Detect which cell encompasses the target text, then output its [x, y] center coordinate. 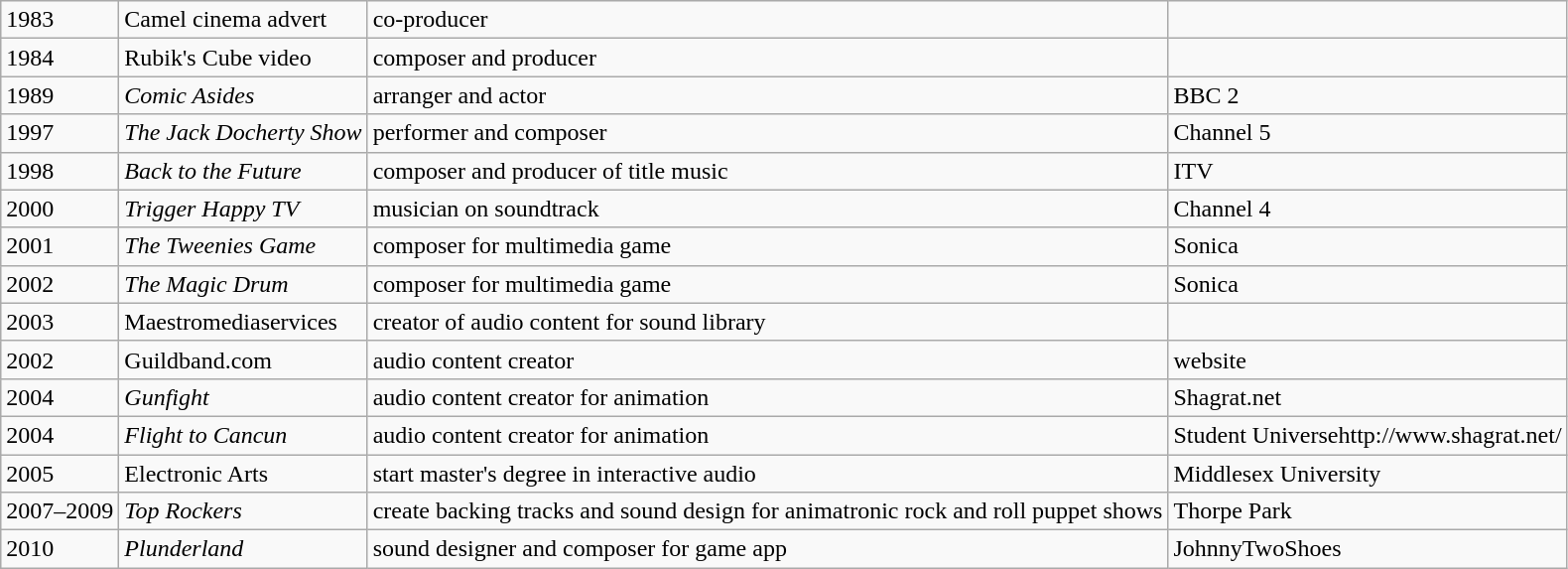
audio content creator [768, 359]
Middlesex University [1368, 474]
The Magic Drum [243, 284]
musician on soundtrack [768, 209]
The Jack Docherty Show [243, 133]
Camel cinema advert [243, 20]
1983 [60, 20]
1984 [60, 58]
Channel 4 [1368, 209]
arranger and actor [768, 95]
2000 [60, 209]
1989 [60, 95]
sound designer and composer for game app [768, 549]
Channel 5 [1368, 133]
Plunderland [243, 549]
Comic Asides [243, 95]
1997 [60, 133]
2007–2009 [60, 511]
2010 [60, 549]
Electronic Arts [243, 474]
Rubik's Cube video [243, 58]
BBC 2 [1368, 95]
ITV [1368, 171]
composer and producer of title music [768, 171]
Shagrat.net [1368, 397]
2001 [60, 246]
Trigger Happy TV [243, 209]
2003 [60, 322]
start master's degree in interactive audio [768, 474]
Thorpe Park [1368, 511]
The Tweenies Game [243, 246]
2005 [60, 474]
Student Universehttp://www.shagrat.net/ [1368, 435]
Back to the Future [243, 171]
Flight to Cancun [243, 435]
composer and producer [768, 58]
creator of audio content for sound library [768, 322]
website [1368, 359]
Maestromediaservices [243, 322]
Top Rockers [243, 511]
1998 [60, 171]
create backing tracks and sound design for animatronic rock and roll puppet shows [768, 511]
Gunfight [243, 397]
co-producer [768, 20]
JohnnyTwoShoes [1368, 549]
Guildband.com [243, 359]
performer and composer [768, 133]
